Identify which cell holds the provided text, then report its (X, Y) central coordinate. 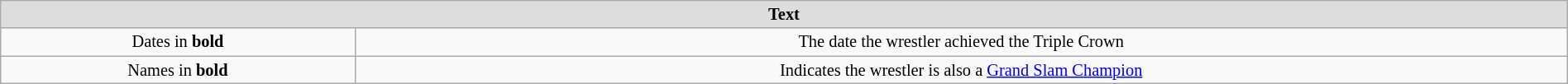
The date the wrestler achieved the Triple Crown (961, 42)
Names in bold (178, 70)
Indicates the wrestler is also a Grand Slam Champion (961, 70)
Dates in bold (178, 42)
Text (784, 14)
